Return the (X, Y) coordinate for the center point of the cell that contains the specified text.  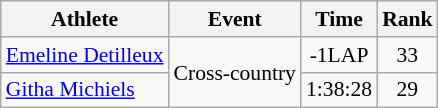
Event (235, 19)
Rank (408, 19)
1:38:28 (339, 90)
Athlete (85, 19)
33 (408, 55)
Githa Michiels (85, 90)
29 (408, 90)
Emeline Detilleux (85, 55)
Cross-country (235, 72)
Time (339, 19)
-1LAP (339, 55)
